Provide the (x, y) coordinate of the cell's center where the given text is located.  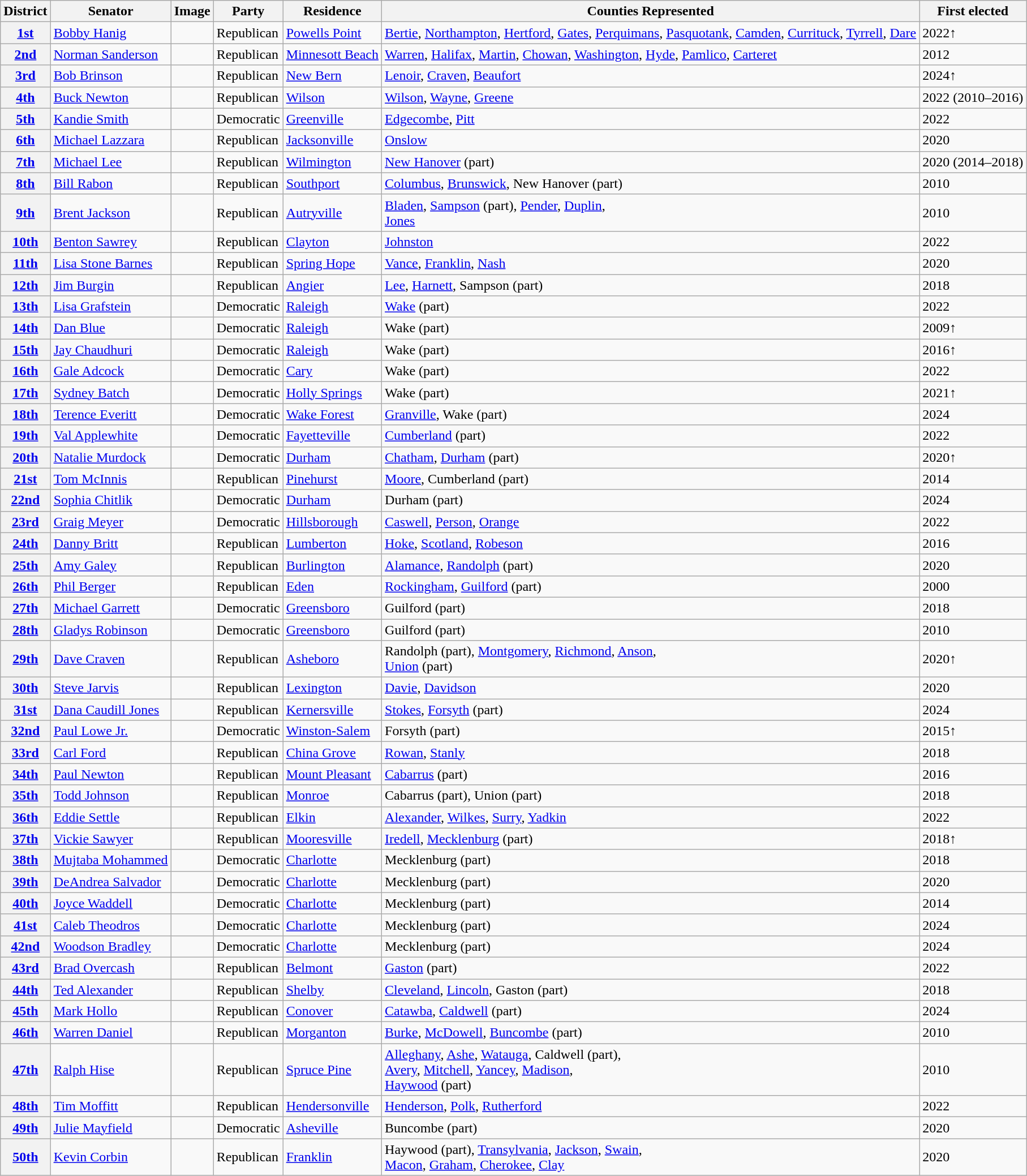
44th (25, 990)
Dana Caudill Jones (111, 710)
Lee, Harnett, Sampson (part) (651, 285)
2012 (973, 54)
Eden (332, 586)
Cabarrus (part), Union (part) (651, 796)
12th (25, 285)
11th (25, 263)
34th (25, 774)
Warren Daniel (111, 1033)
10th (25, 242)
Autryville (332, 213)
Mooresville (332, 839)
Chatham, Durham (part) (651, 457)
32nd (25, 731)
Michael Lazzara (111, 140)
Holly Springs (332, 393)
Michael Garrett (111, 608)
Alleghany, Ashe, Watauga, Caldwell (part), Avery, Mitchell, Yancey, Madison, Haywood (part) (651, 1070)
Wilmington (332, 162)
Rockingham, Guilford (part) (651, 586)
Cumberland (part) (651, 436)
43rd (25, 968)
Morganton (332, 1033)
Moore, Cumberland (part) (651, 479)
Mount Pleasant (332, 774)
Tim Moffitt (111, 1106)
Minnesott Beach (332, 54)
29th (25, 659)
17th (25, 393)
First elected (973, 11)
Sydney Batch (111, 393)
Image (192, 11)
Buck Newton (111, 97)
31st (25, 710)
Lisa Stone Barnes (111, 263)
49th (25, 1128)
Fayetteville (332, 436)
Steve Jarvis (111, 688)
2021↑ (973, 393)
Hoke, Scotland, Robeson (651, 543)
Elkin (332, 817)
33rd (25, 753)
36th (25, 817)
Gale Adcock (111, 371)
Belmont (332, 968)
20th (25, 457)
Todd Johnson (111, 796)
Amy Galey (111, 565)
Rowan, Stanly (651, 753)
Bladen, Sampson (part), Pender, Duplin, Jones (651, 213)
47th (25, 1070)
Bob Brinson (111, 76)
Conover (332, 1011)
Spruce Pine (332, 1070)
2nd (25, 54)
Jacksonville (332, 140)
Hendersonville (332, 1106)
Burke, McDowell, Buncombe (part) (651, 1033)
Clayton (332, 242)
2022 (2010–2016) (973, 97)
Wake Forest (332, 414)
Carl Ford (111, 753)
Vance, Franklin, Nash (651, 263)
Caswell, Person, Orange (651, 522)
Sophia Chitlik (111, 500)
19th (25, 436)
Davie, Davidson (651, 688)
26th (25, 586)
Southport (332, 183)
Monroe (332, 796)
Warren, Halifax, Martin, Chowan, Washington, Hyde, Pamlico, Carteret (651, 54)
46th (25, 1033)
Kevin Corbin (111, 1157)
Counties Represented (651, 11)
9th (25, 213)
45th (25, 1011)
Jay Chaudhuri (111, 350)
Phil Berger (111, 586)
Alamance, Randolph (part) (651, 565)
Buncombe (part) (651, 1128)
Cleveland, Lincoln, Gaston (part) (651, 990)
Hillsborough (332, 522)
Natalie Murdock (111, 457)
1st (25, 33)
25th (25, 565)
Angier (332, 285)
14th (25, 328)
39th (25, 882)
Norman Sanderson (111, 54)
Asheboro (332, 659)
Ted Alexander (111, 990)
Julie Mayfield (111, 1128)
Lumberton (332, 543)
Woodson Bradley (111, 946)
Edgecombe, Pitt (651, 119)
22nd (25, 500)
Tom McInnis (111, 479)
New Bern (332, 76)
Val Applewhite (111, 436)
Greenville (332, 119)
Lexington (332, 688)
2015↑ (973, 731)
24th (25, 543)
2022↑ (973, 33)
Terence Everitt (111, 414)
Kernersville (332, 710)
Shelby (332, 990)
Benton Sawrey (111, 242)
Henderson, Polk, Rutherford (651, 1106)
Mark Hollo (111, 1011)
Spring Hope (332, 263)
Asheville (332, 1128)
Danny Britt (111, 543)
Wilson (332, 97)
2000 (973, 586)
21st (25, 479)
Kandie Smith (111, 119)
Powells Point (332, 33)
Gladys Robinson (111, 630)
13th (25, 307)
Paul Lowe Jr. (111, 731)
Jim Burgin (111, 285)
Iredell, Mecklenburg (part) (651, 839)
Cabarrus (part) (651, 774)
Onslow (651, 140)
Brad Overcash (111, 968)
15th (25, 350)
Winston-Salem (332, 731)
Paul Newton (111, 774)
8th (25, 183)
Eddie Settle (111, 817)
Durham (part) (651, 500)
2024↑ (973, 76)
27th (25, 608)
40th (25, 903)
16th (25, 371)
Alexander, Wilkes, Surry, Yadkin (651, 817)
30th (25, 688)
Brent Jackson (111, 213)
Mujtaba Mohammed (111, 860)
48th (25, 1106)
Cary (332, 371)
Granville, Wake (part) (651, 414)
Lisa Grafstein (111, 307)
Randolph (part), Montgomery, Richmond, Anson, Union (part) (651, 659)
Michael Lee (111, 162)
42nd (25, 946)
3rd (25, 76)
Bobby Hanig (111, 33)
Caleb Theodros (111, 925)
2018↑ (973, 839)
35th (25, 796)
37th (25, 839)
Lenoir, Craven, Beaufort (651, 76)
Vickie Sawyer (111, 839)
Stokes, Forsyth (part) (651, 710)
50th (25, 1157)
Forsyth (part) (651, 731)
23rd (25, 522)
Johnston (651, 242)
7th (25, 162)
18th (25, 414)
5th (25, 119)
Residence (332, 11)
2020 (2014–2018) (973, 162)
Franklin (332, 1157)
China Grove (332, 753)
Senator (111, 11)
Graig Meyer (111, 522)
Catawba, Caldwell (part) (651, 1011)
Bill Rabon (111, 183)
Columbus, Brunswick, New Hanover (part) (651, 183)
Wilson, Wayne, Greene (651, 97)
2016↑ (973, 350)
DeAndrea Salvador (111, 882)
Party (248, 11)
4th (25, 97)
Burlington (332, 565)
Joyce Waddell (111, 903)
2009↑ (973, 328)
Dan Blue (111, 328)
28th (25, 630)
Bertie, Northampton, Hertford, Gates, Perquimans, Pasquotank, Camden, Currituck, Tyrrell, Dare (651, 33)
Gaston (part) (651, 968)
District (25, 11)
Pinehurst (332, 479)
41st (25, 925)
6th (25, 140)
Ralph Hise (111, 1070)
New Hanover (part) (651, 162)
Haywood (part), Transylvania, Jackson, Swain, Macon, Graham, Cherokee, Clay (651, 1157)
38th (25, 860)
Dave Craven (111, 659)
